Identify which cell holds the provided text, then report its [X, Y] central coordinate. 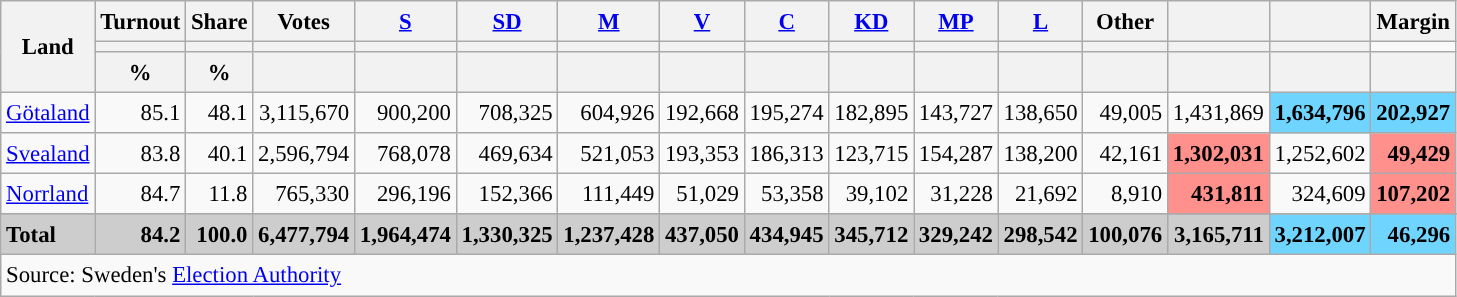
Other [1126, 22]
Norrland [48, 194]
53,358 [786, 194]
765,330 [304, 194]
143,727 [956, 114]
1,302,031 [1218, 154]
195,274 [786, 114]
123,715 [872, 154]
469,634 [507, 154]
Margin [1414, 22]
768,078 [406, 154]
L [1040, 22]
40.1 [220, 154]
11.8 [220, 194]
49,429 [1414, 154]
MP [956, 22]
84.7 [140, 194]
1,237,428 [609, 234]
3,165,711 [1218, 234]
V [702, 22]
KD [872, 22]
84.2 [140, 234]
521,053 [609, 154]
193,353 [702, 154]
S [406, 22]
6,477,794 [304, 234]
Götaland [48, 114]
C [786, 22]
604,926 [609, 114]
111,449 [609, 194]
324,609 [1320, 194]
3,115,670 [304, 114]
138,650 [1040, 114]
329,242 [956, 234]
1,634,796 [1320, 114]
138,200 [1040, 154]
1,330,325 [507, 234]
Total [48, 234]
49,005 [1126, 114]
Share [220, 22]
42,161 [1126, 154]
182,895 [872, 114]
152,366 [507, 194]
SD [507, 22]
202,927 [1414, 114]
Votes [304, 22]
296,196 [406, 194]
Svealand [48, 154]
83.8 [140, 154]
46,296 [1414, 234]
900,200 [406, 114]
107,202 [1414, 194]
51,029 [702, 194]
1,964,474 [406, 234]
2,596,794 [304, 154]
39,102 [872, 194]
345,712 [872, 234]
85.1 [140, 114]
154,287 [956, 154]
M [609, 22]
48.1 [220, 114]
431,811 [1218, 194]
8,910 [1126, 194]
100,076 [1126, 234]
21,692 [1040, 194]
1,431,869 [1218, 114]
1,252,602 [1320, 154]
437,050 [702, 234]
434,945 [786, 234]
Land [48, 47]
3,212,007 [1320, 234]
298,542 [1040, 234]
192,668 [702, 114]
708,325 [507, 114]
100.0 [220, 234]
Turnout [140, 22]
Source: Sweden's Election Authority [728, 276]
186,313 [786, 154]
31,228 [956, 194]
